Capture the cell that displays the provided text and extract its (x, y) central coordinate. 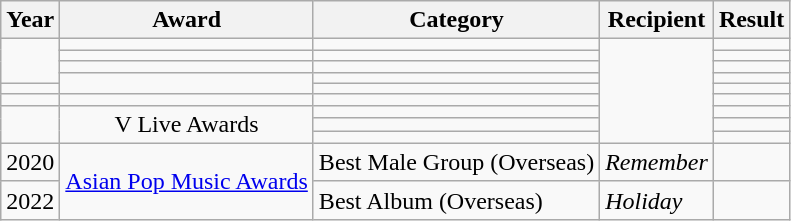
Category (456, 20)
2020 (30, 162)
Award (187, 20)
Holiday (657, 200)
Best Male Group (Overseas) (456, 162)
Result (751, 20)
Best Album (Overseas) (456, 200)
2022 (30, 200)
V Live Awards (187, 124)
Year (30, 20)
Remember (657, 162)
Recipient (657, 20)
Asian Pop Music Awards (187, 181)
